From the cell containing the given text, extract its center point as (X, Y) coordinate. 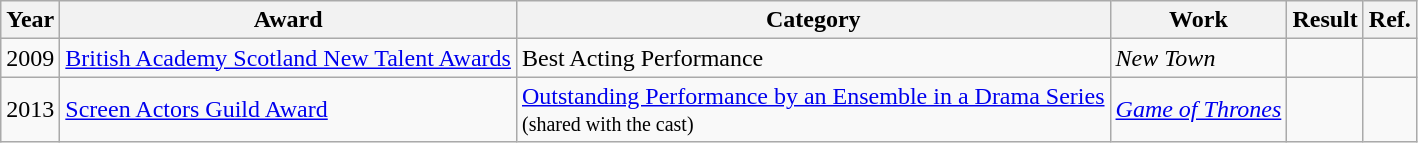
Game of Thrones (1198, 110)
Screen Actors Guild Award (288, 110)
British Academy Scotland New Talent Awards (288, 58)
Award (288, 20)
Category (813, 20)
Result (1325, 20)
2013 (30, 110)
Outstanding Performance by an Ensemble in a Drama Series (shared with the cast) (813, 110)
2009 (30, 58)
Year (30, 20)
Work (1198, 20)
Ref. (1390, 20)
Best Acting Performance (813, 58)
New Town (1198, 58)
